Determine the (X, Y) coordinate at the center of the cell enclosing the given text.  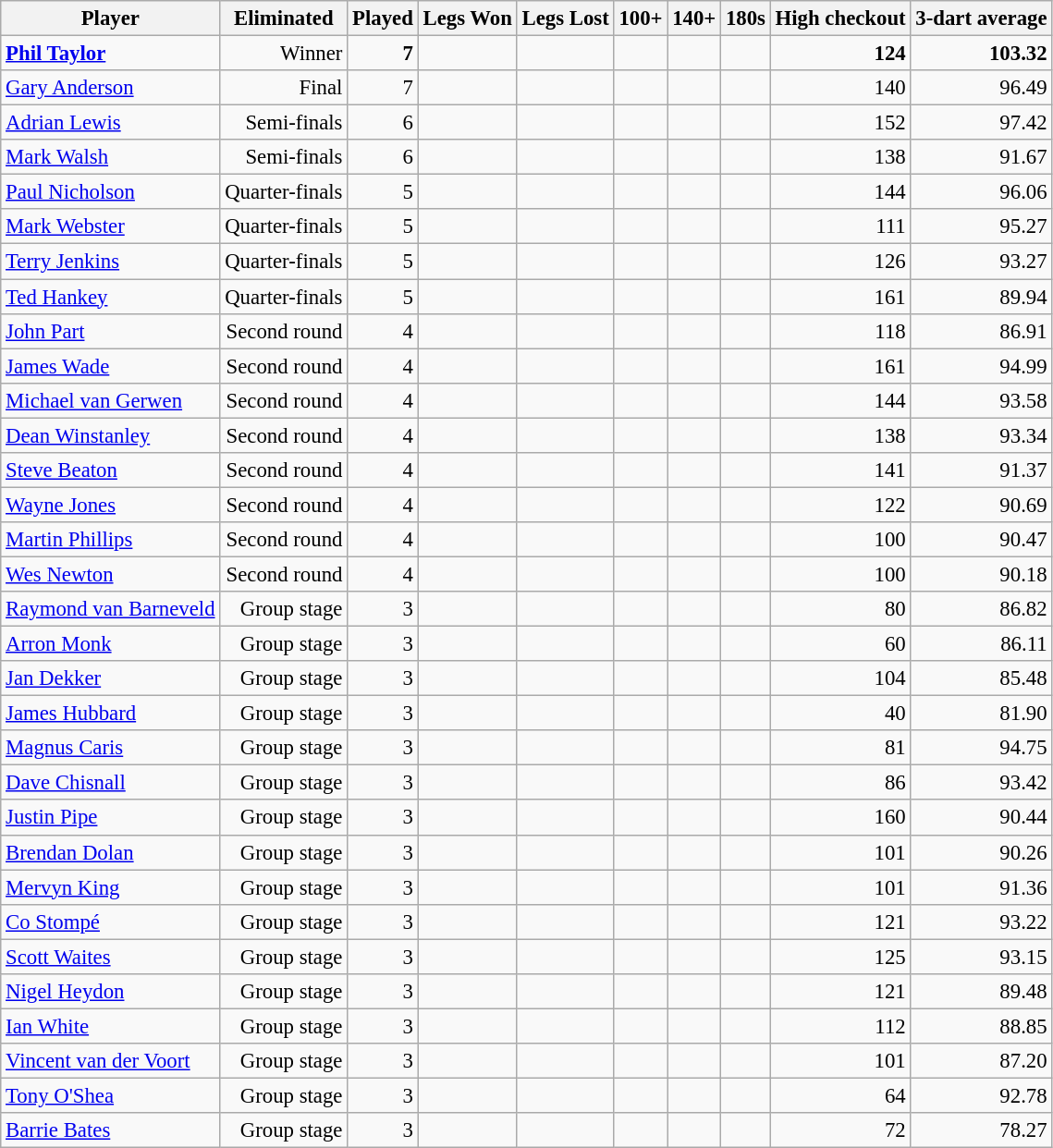
James Wade (111, 366)
90.69 (982, 505)
112 (840, 1026)
93.22 (982, 922)
Brendan Dolan (111, 852)
111 (840, 226)
126 (840, 262)
140 (840, 88)
Terry Jenkins (111, 262)
91.36 (982, 887)
103.32 (982, 54)
Winner (284, 54)
89.94 (982, 297)
152 (840, 123)
Mervyn King (111, 887)
90.47 (982, 540)
100+ (641, 18)
86.11 (982, 644)
86.91 (982, 331)
Wes Newton (111, 574)
Player (111, 18)
125 (840, 957)
72 (840, 1130)
Scott Waites (111, 957)
85.48 (982, 678)
160 (840, 818)
Mark Walsh (111, 157)
Played (383, 18)
92.78 (982, 1095)
Martin Phillips (111, 540)
Vincent van der Voort (111, 1061)
89.48 (982, 992)
93.42 (982, 783)
64 (840, 1095)
Eliminated (284, 18)
90.44 (982, 818)
90.26 (982, 852)
140+ (694, 18)
93.15 (982, 957)
Steve Beaton (111, 470)
Co Stompé (111, 922)
124 (840, 54)
78.27 (982, 1130)
96.06 (982, 192)
Raymond van Barneveld (111, 609)
Phil Taylor (111, 54)
Nigel Heydon (111, 992)
3-dart average (982, 18)
86.82 (982, 609)
40 (840, 714)
94.99 (982, 366)
80 (840, 609)
Ted Hankey (111, 297)
96.49 (982, 88)
Mark Webster (111, 226)
Michael van Gerwen (111, 400)
91.37 (982, 470)
87.20 (982, 1061)
Gary Anderson (111, 88)
97.42 (982, 123)
104 (840, 678)
High checkout (840, 18)
118 (840, 331)
141 (840, 470)
Arron Monk (111, 644)
Ian White (111, 1026)
Justin Pipe (111, 818)
Barrie Bates (111, 1130)
Final (284, 88)
86 (840, 783)
81 (840, 748)
Adrian Lewis (111, 123)
James Hubbard (111, 714)
John Part (111, 331)
93.34 (982, 435)
122 (840, 505)
95.27 (982, 226)
Dean Winstanley (111, 435)
88.85 (982, 1026)
81.90 (982, 714)
Tony O'Shea (111, 1095)
60 (840, 644)
Wayne Jones (111, 505)
Jan Dekker (111, 678)
Legs Won (468, 18)
93.27 (982, 262)
Dave Chisnall (111, 783)
Paul Nicholson (111, 192)
94.75 (982, 748)
91.67 (982, 157)
180s (746, 18)
Magnus Caris (111, 748)
Legs Lost (566, 18)
90.18 (982, 574)
93.58 (982, 400)
